Determine the [x, y] coordinate at the center of the cell enclosing the given text.  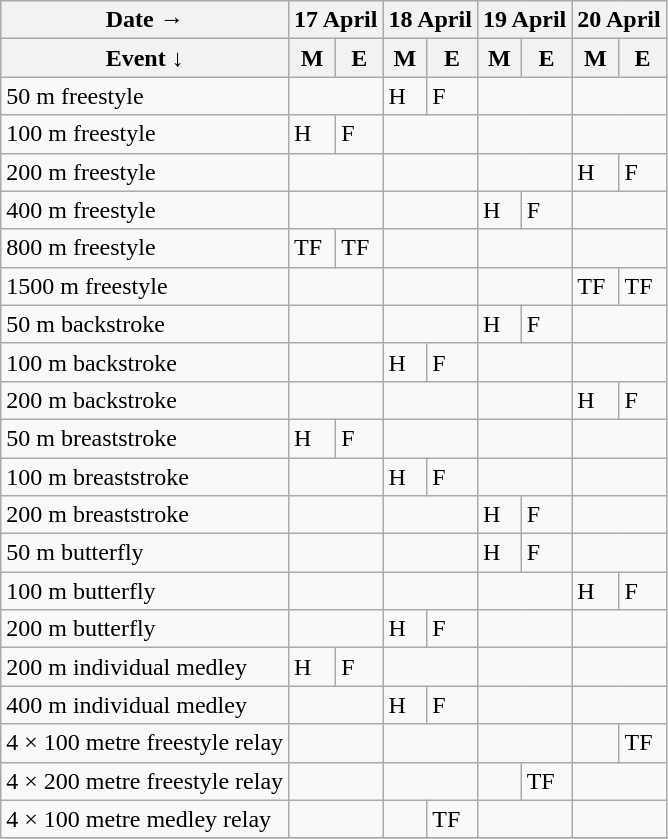
19 April [524, 20]
200 m butterfly [145, 629]
50 m butterfly [145, 553]
Date → [145, 20]
100 m backstroke [145, 362]
100 m butterfly [145, 591]
4 × 200 metre freestyle relay [145, 781]
100 m freestyle [145, 134]
18 April [430, 20]
400 m individual medley [145, 705]
Event ↓ [145, 58]
50 m backstroke [145, 324]
20 April [619, 20]
17 April [336, 20]
50 m breaststroke [145, 438]
4 × 100 metre freestyle relay [145, 743]
200 m individual medley [145, 667]
100 m breaststroke [145, 477]
1500 m freestyle [145, 286]
800 m freestyle [145, 248]
200 m breaststroke [145, 515]
50 m freestyle [145, 96]
200 m backstroke [145, 400]
400 m freestyle [145, 210]
4 × 100 metre medley relay [145, 819]
200 m freestyle [145, 172]
